Scan for the cell matching the given text and deliver its [X, Y] coordinate at center. 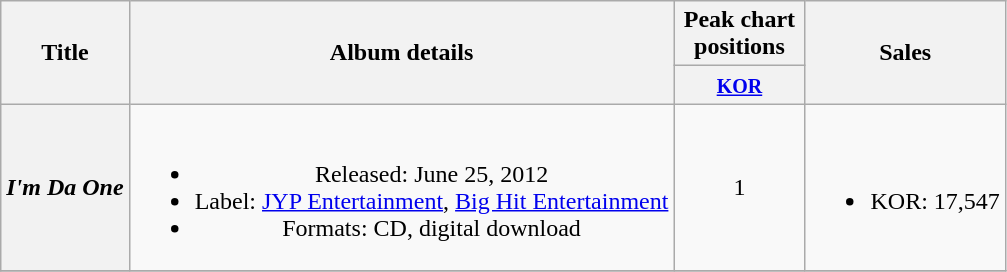
Peak chart positions [740, 34]
Album details [402, 52]
1 [740, 188]
I'm Da One [65, 188]
Sales [905, 52]
Released: June 25, 2012Label: JYP Entertainment, Big Hit EntertainmentFormats: CD, digital download [402, 188]
KOR: 17,547 [905, 188]
KOR [740, 85]
Title [65, 52]
